Scan for the cell matching the given text and deliver its [x, y] coordinate at center. 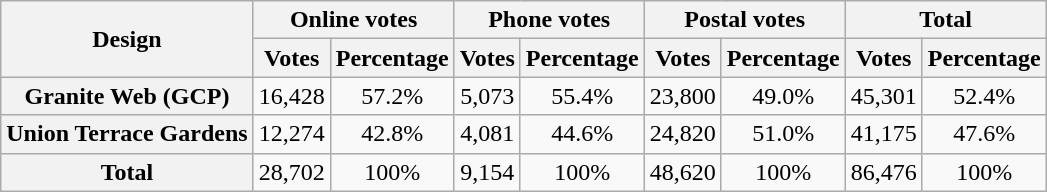
86,476 [884, 172]
Online votes [354, 20]
52.4% [984, 96]
Phone votes [549, 20]
12,274 [292, 134]
Postal votes [744, 20]
45,301 [884, 96]
48,620 [682, 172]
42.8% [392, 134]
9,154 [487, 172]
16,428 [292, 96]
5,073 [487, 96]
41,175 [884, 134]
4,081 [487, 134]
Granite Web (GCP) [127, 96]
51.0% [783, 134]
57.2% [392, 96]
55.4% [582, 96]
Design [127, 39]
44.6% [582, 134]
49.0% [783, 96]
24,820 [682, 134]
Union Terrace Gardens [127, 134]
23,800 [682, 96]
47.6% [984, 134]
28,702 [292, 172]
